Return the (x, y) coordinate for the center point of the cell that contains the specified text.  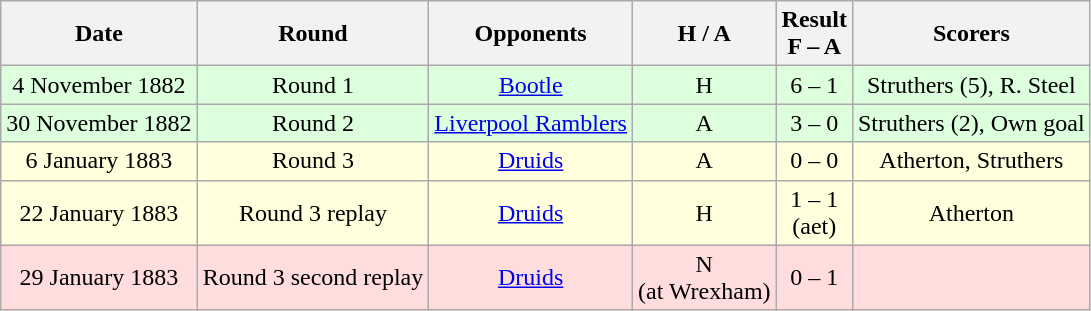
Struthers (5), R. Steel (971, 85)
N(at Wrexham) (704, 278)
6 January 1883 (99, 161)
H / A (704, 34)
4 November 1882 (99, 85)
Opponents (531, 34)
Round 3 replay (313, 212)
Bootle (531, 85)
Round 3 second replay (313, 278)
Round 2 (313, 123)
0 – 0 (814, 161)
Round 1 (313, 85)
22 January 1883 (99, 212)
0 – 1 (814, 278)
29 January 1883 (99, 278)
30 November 1882 (99, 123)
Atherton (971, 212)
Atherton, Struthers (971, 161)
6 – 1 (814, 85)
Liverpool Ramblers (531, 123)
Scorers (971, 34)
1 – 1(aet) (814, 212)
3 – 0 (814, 123)
ResultF – A (814, 34)
Struthers (2), Own goal (971, 123)
Round (313, 34)
Round 3 (313, 161)
Date (99, 34)
